Return (X, Y) of the center of cell containing provided text 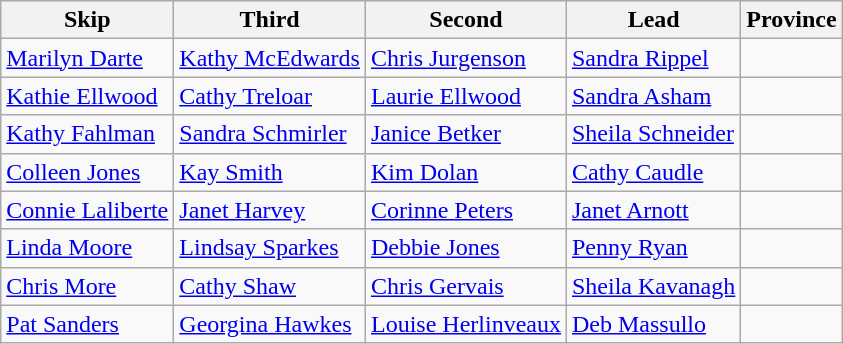
Janet Arnott (653, 210)
Georgina Hawkes (270, 324)
Third (270, 20)
Kay Smith (270, 172)
Sandra Rippel (653, 58)
Penny Ryan (653, 248)
Skip (88, 20)
Pat Sanders (88, 324)
Chris Jurgenson (466, 58)
Sheila Schneider (653, 134)
Chris More (88, 286)
Linda Moore (88, 248)
Lindsay Sparkes (270, 248)
Sandra Schmirler (270, 134)
Louise Herlinveaux (466, 324)
Kim Dolan (466, 172)
Cathy Shaw (270, 286)
Deb Massullo (653, 324)
Janice Betker (466, 134)
Sheila Kavanagh (653, 286)
Cathy Caudle (653, 172)
Colleen Jones (88, 172)
Corinne Peters (466, 210)
Chris Gervais (466, 286)
Kathy Fahlman (88, 134)
Debbie Jones (466, 248)
Sandra Asham (653, 96)
Province (792, 20)
Lead (653, 20)
Connie Laliberte (88, 210)
Marilyn Darte (88, 58)
Kathie Ellwood (88, 96)
Second (466, 20)
Kathy McEdwards (270, 58)
Laurie Ellwood (466, 96)
Cathy Treloar (270, 96)
Janet Harvey (270, 210)
